Pinpoint the cell where the given text exists, returning its (x, y) midpoint coordinate. 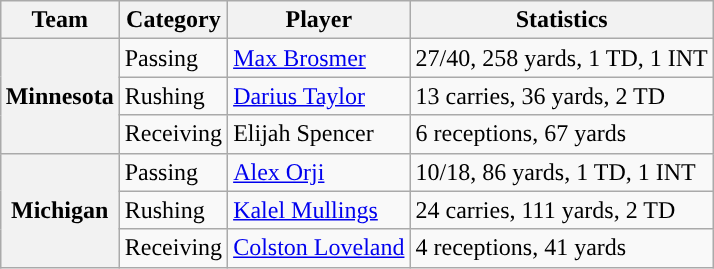
24 carries, 111 yards, 2 TD (562, 210)
27/40, 258 yards, 1 TD, 1 INT (562, 58)
4 receptions, 41 yards (562, 248)
Colston Loveland (319, 248)
Darius Taylor (319, 96)
Max Brosmer (319, 58)
Player (319, 20)
13 carries, 36 yards, 2 TD (562, 96)
6 receptions, 67 yards (562, 134)
Kalel Mullings (319, 210)
Team (60, 20)
Minnesota (60, 96)
Statistics (562, 20)
Category (173, 20)
Alex Orji (319, 172)
Elijah Spencer (319, 134)
10/18, 86 yards, 1 TD, 1 INT (562, 172)
Michigan (60, 210)
